Capture the cell that displays the provided text and extract its (x, y) central coordinate. 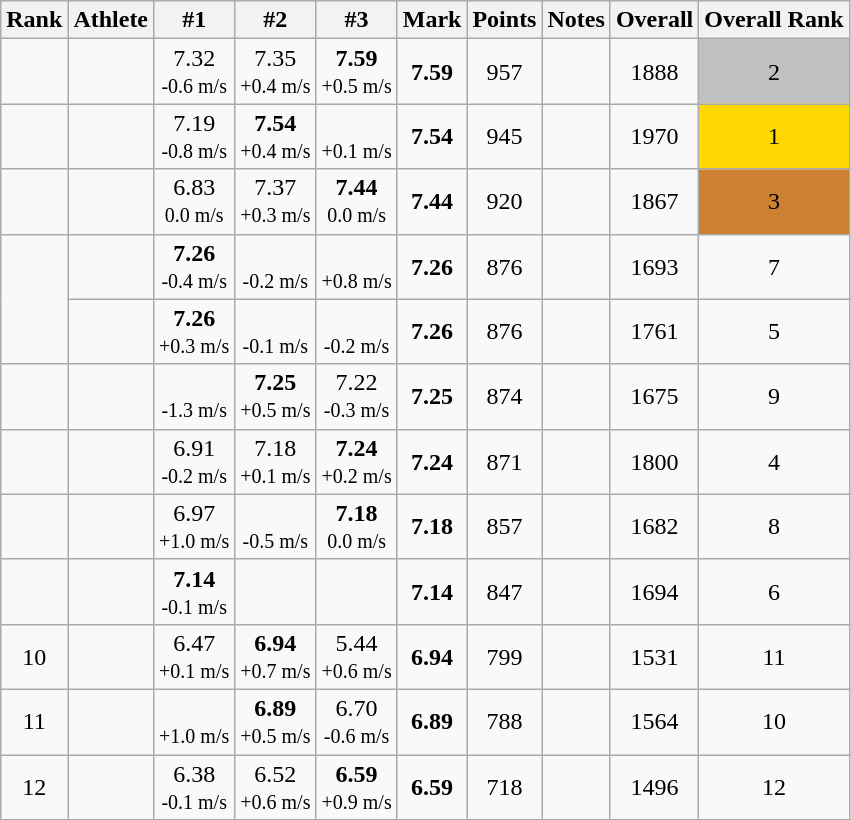
7.180.0 m/s (356, 526)
6.94+0.7 m/s (276, 656)
1693 (654, 266)
6.89+0.5 m/s (276, 722)
6.94 (432, 656)
6.830.0 m/s (194, 202)
6.97+1.0 m/s (194, 526)
6.70-0.6 m/s (356, 722)
7.37+0.3 m/s (276, 202)
#1 (194, 20)
7.35+0.4 m/s (276, 72)
7.54 (432, 136)
874 (504, 396)
7.54+0.4 m/s (276, 136)
857 (504, 526)
7 (774, 266)
871 (504, 462)
6 (774, 592)
8 (774, 526)
788 (504, 722)
Athlete (111, 20)
Overall (654, 20)
6.59 (432, 786)
945 (504, 136)
7.25+0.5 m/s (276, 396)
7.26+0.3 m/s (194, 332)
7.22-0.3 m/s (356, 396)
1496 (654, 786)
1867 (654, 202)
1761 (654, 332)
+0.1 m/s (356, 136)
5 (774, 332)
7.19-0.8 m/s (194, 136)
2 (774, 72)
+1.0 m/s (194, 722)
7.26-0.4 m/s (194, 266)
-1.3 m/s (194, 396)
1675 (654, 396)
7.25 (432, 396)
7.24 (432, 462)
Mark (432, 20)
7.18 (432, 526)
1970 (654, 136)
6.47+0.1 m/s (194, 656)
#2 (276, 20)
1531 (654, 656)
6.89 (432, 722)
718 (504, 786)
6.52+0.6 m/s (276, 786)
Notes (576, 20)
Overall Rank (774, 20)
7.24+0.2 m/s (356, 462)
+0.8 m/s (356, 266)
-0.5 m/s (276, 526)
6.38-0.1 m/s (194, 786)
920 (504, 202)
6.59+0.9 m/s (356, 786)
799 (504, 656)
7.59 (432, 72)
5.44+0.6 m/s (356, 656)
1 (774, 136)
7.440.0 m/s (356, 202)
Rank (34, 20)
7.59+0.5 m/s (356, 72)
1682 (654, 526)
9 (774, 396)
1800 (654, 462)
7.18+0.1 m/s (276, 462)
4 (774, 462)
1564 (654, 722)
-0.1 m/s (276, 332)
957 (504, 72)
7.44 (432, 202)
3 (774, 202)
7.14 (432, 592)
1694 (654, 592)
#3 (356, 20)
847 (504, 592)
7.14-0.1 m/s (194, 592)
7.32-0.6 m/s (194, 72)
1888 (654, 72)
Points (504, 20)
6.91-0.2 m/s (194, 462)
